Return the [X, Y] coordinate for the center point of the cell that contains the specified text.  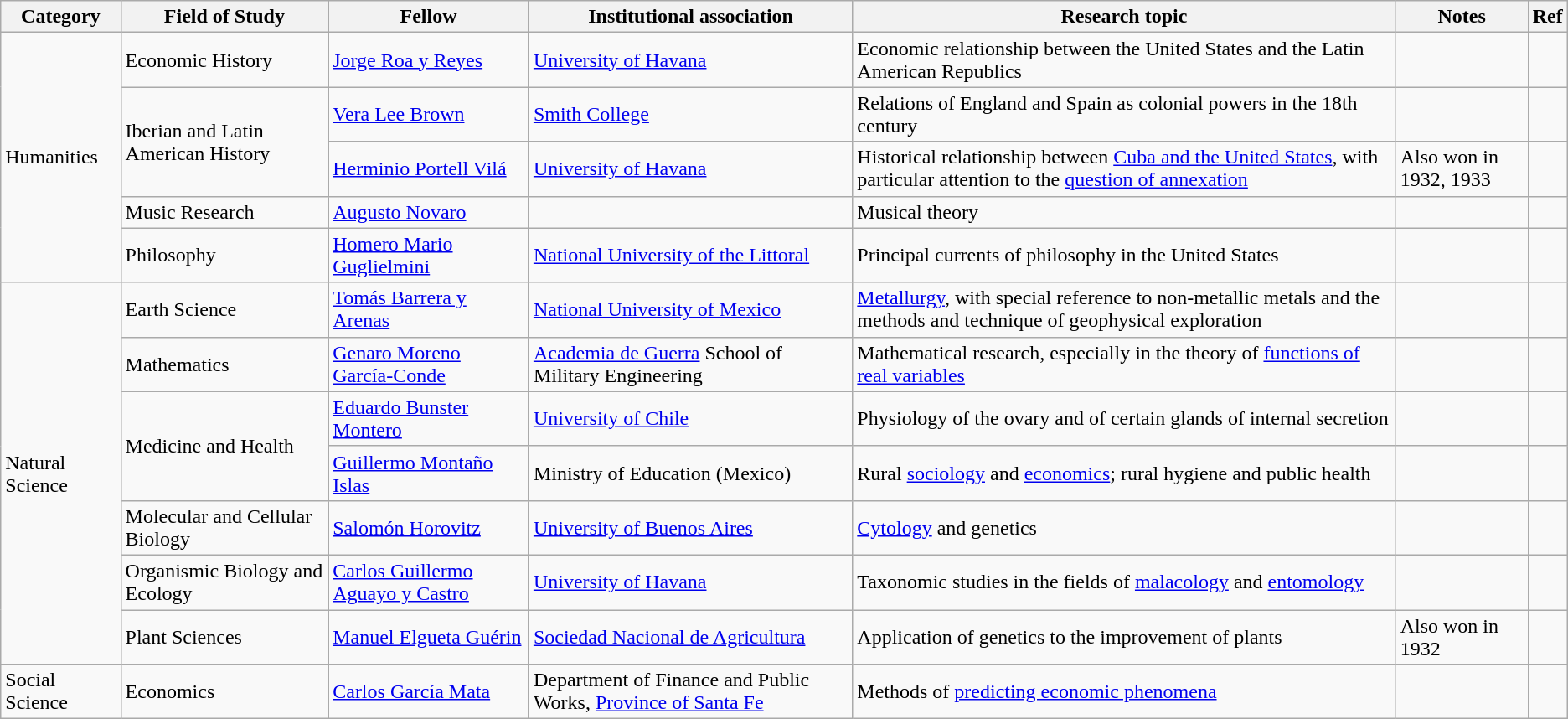
Vera Lee Brown [429, 114]
Iberian and Latin American History [224, 142]
Sociedad Nacional de Agricultura [690, 637]
Social Science [60, 692]
Music Research [224, 212]
Herminio Portell Vilá [429, 169]
Mathematical research, especially in the theory of functions of real variables [1124, 364]
Notes [1462, 17]
Genaro Moreno García-Conde [429, 364]
Historical relationship between Cuba and the United States, with particular attention to the question of annexation [1124, 169]
Smith College [690, 114]
University of Chile [690, 419]
Also won in 1932 [1462, 637]
Field of Study [224, 17]
Economic relationship between the United States and the Latin American Republics [1124, 60]
Taxonomic studies in the fields of malacology and entomology [1124, 582]
Academia de Guerra School of Military Engineering [690, 364]
Musical theory [1124, 212]
Humanities [60, 158]
University of Buenos Aires [690, 528]
Metallurgy, with special reference to non-metallic metals and the methods and technique of geophysical exploration [1124, 310]
Carlos García Mata [429, 692]
Carlos Guillermo Aguayo y Castro [429, 582]
Jorge Roa y Reyes [429, 60]
Mathematics [224, 364]
Tomás Barrera y Arenas [429, 310]
Natural Science [60, 473]
Augusto Novaro [429, 212]
Research topic [1124, 17]
Department of Finance and Public Works, Province of Santa Fe [690, 692]
National University of Mexico [690, 310]
Rural sociology and economics; rural hygiene and public health [1124, 473]
Plant Sciences [224, 637]
Economic History [224, 60]
Ref [1548, 17]
Physiology of the ovary and of certain glands of internal secretion [1124, 419]
Principal currents of philosophy in the United States [1124, 255]
Philosophy [224, 255]
Institutional association [690, 17]
Homero Mario Guglielmini [429, 255]
Methods of predicting economic phenomena [1124, 692]
National University of the Littoral [690, 255]
Fellow [429, 17]
Medicine and Health [224, 446]
Category [60, 17]
Earth Science [224, 310]
Manuel Elgueta Guérin [429, 637]
Economics [224, 692]
Guillermo Montaño Islas [429, 473]
Molecular and Cellular Biology [224, 528]
Organismic Biology and Ecology [224, 582]
Also won in 1932, 1933 [1462, 169]
Ministry of Education (Mexico) [690, 473]
Eduardo Bunster Montero [429, 419]
Relations of England and Spain as colonial powers in the 18th century [1124, 114]
Cytology and genetics [1124, 528]
Salomón Horovitz [429, 528]
Application of genetics to the improvement of plants [1124, 637]
